Return [X, Y] of the center of cell containing provided text 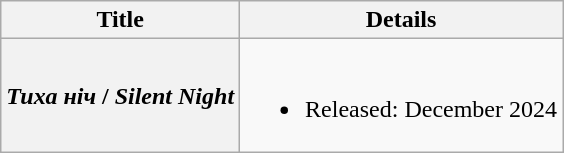
Details [402, 20]
Released: December 2024 [402, 96]
Тиха ніч / Silent Night [120, 96]
Title [120, 20]
